Output the [X, Y] coordinate of the center of the cell containing the given text.  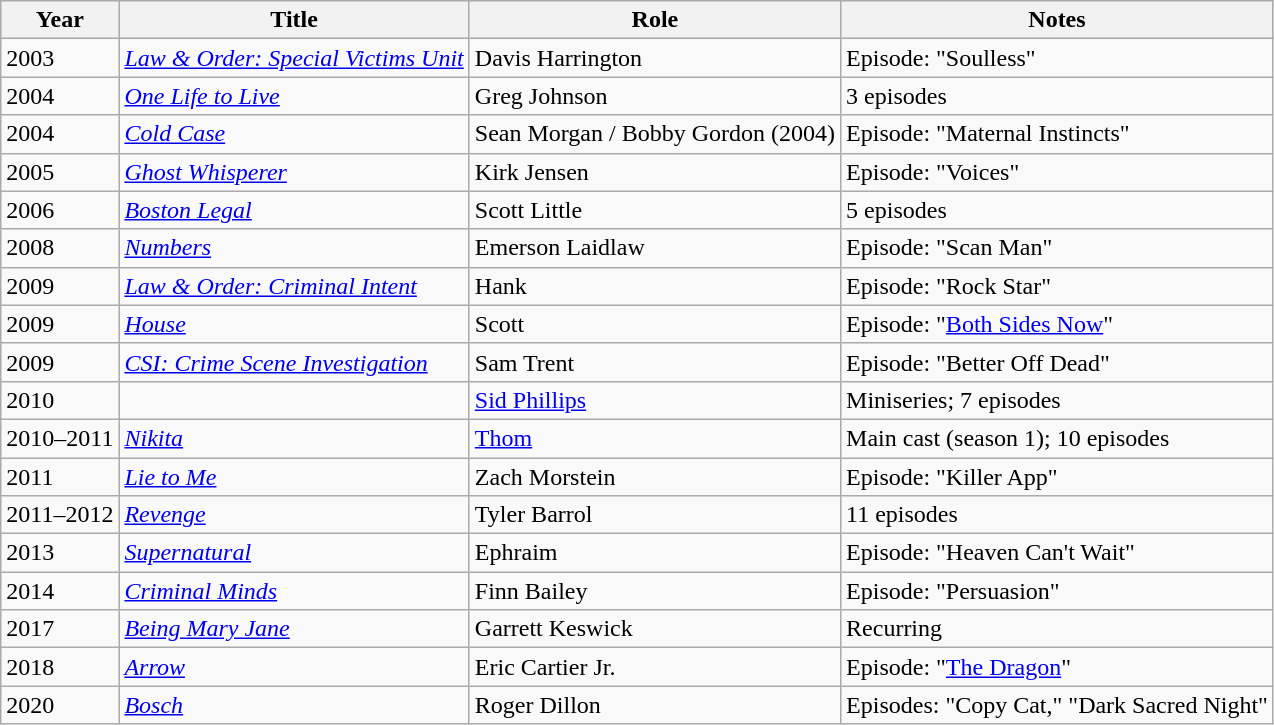
2011–2012 [60, 515]
2020 [60, 705]
Hank [654, 286]
5 episodes [1058, 210]
Zach Morstein [654, 477]
Garrett Keswick [654, 629]
House [294, 324]
Title [294, 20]
11 episodes [1058, 515]
Numbers [294, 248]
Law & Order: Special Victims Unit [294, 58]
Episode: "Scan Man" [1058, 248]
Episode: "Maternal Instincts" [1058, 134]
Episode: "Rock Star" [1058, 286]
Boston Legal [294, 210]
Episode: "Voices" [1058, 172]
Sean Morgan / Bobby Gordon (2004) [654, 134]
Lie to Me [294, 477]
2003 [60, 58]
One Life to Live [294, 96]
Roger Dillon [654, 705]
2005 [60, 172]
Thom [654, 438]
Episode: "Both Sides Now" [1058, 324]
Criminal Minds [294, 591]
2013 [60, 553]
2006 [60, 210]
Davis Harrington [654, 58]
Ephraim [654, 553]
Finn Bailey [654, 591]
2008 [60, 248]
Role [654, 20]
Tyler Barrol [654, 515]
2010–2011 [60, 438]
Main cast (season 1); 10 episodes [1058, 438]
Arrow [294, 667]
Episode: "Killer App" [1058, 477]
Kirk Jensen [654, 172]
3 episodes [1058, 96]
Revenge [294, 515]
Sam Trent [654, 362]
2011 [60, 477]
2014 [60, 591]
2017 [60, 629]
Bosch [294, 705]
Episode: "Heaven Can't Wait" [1058, 553]
Ghost Whisperer [294, 172]
Episode: "Persuasion" [1058, 591]
Episode: "The Dragon" [1058, 667]
Law & Order: Criminal Intent [294, 286]
Being Mary Jane [294, 629]
Year [60, 20]
Supernatural [294, 553]
2010 [60, 400]
Recurring [1058, 629]
Sid Phillips [654, 400]
Nikita [294, 438]
Episode: "Soulless" [1058, 58]
Eric Cartier Jr. [654, 667]
Cold Case [294, 134]
Scott [654, 324]
Miniseries; 7 episodes [1058, 400]
Episodes: "Copy Cat," "Dark Sacred Night" [1058, 705]
Scott Little [654, 210]
Greg Johnson [654, 96]
2018 [60, 667]
Emerson Laidlaw [654, 248]
Notes [1058, 20]
CSI: Crime Scene Investigation [294, 362]
Episode: "Better Off Dead" [1058, 362]
